Determine the (x, y) coordinate at the center of the cell enclosing the given text.  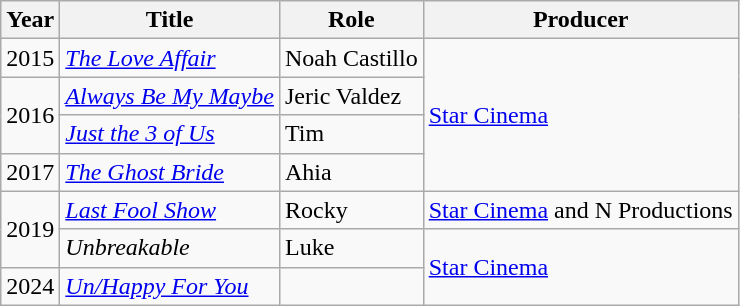
Year (30, 20)
Rocky (351, 210)
2017 (30, 172)
The Ghost Bride (170, 172)
2015 (30, 58)
Role (351, 20)
Jeric Valdez (351, 96)
Title (170, 20)
2016 (30, 115)
2024 (30, 286)
Last Fool Show (170, 210)
Tim (351, 134)
Unbreakable (170, 248)
Ahia (351, 172)
2019 (30, 229)
Noah Castillo (351, 58)
Un/Happy For You (170, 286)
Always Be My Maybe (170, 96)
The Love Affair (170, 58)
Luke (351, 248)
Just the 3 of Us (170, 134)
Star Cinema and N Productions (580, 210)
Producer (580, 20)
